Return the (X, Y) coordinate for the center point of the cell that contains the specified text.  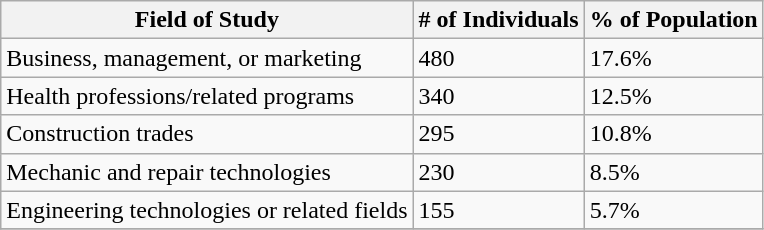
230 (498, 172)
12.5% (674, 96)
Mechanic and repair technologies (207, 172)
Field of Study (207, 20)
% of Population (674, 20)
Business, management, or marketing (207, 58)
Health professions/related programs (207, 96)
155 (498, 210)
340 (498, 96)
480 (498, 58)
295 (498, 134)
Engineering technologies or related fields (207, 210)
# of Individuals (498, 20)
5.7% (674, 210)
Construction trades (207, 134)
8.5% (674, 172)
17.6% (674, 58)
10.8% (674, 134)
